Identify which cell holds the provided text, then report its [X, Y] central coordinate. 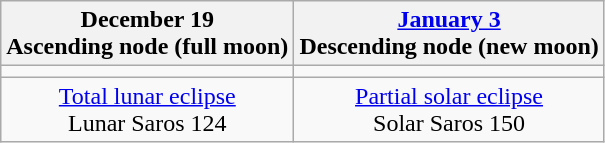
Total lunar eclipseLunar Saros 124 [148, 110]
Partial solar eclipseSolar Saros 150 [449, 110]
December 19Ascending node (full moon) [148, 34]
January 3Descending node (new moon) [449, 34]
